Scan for the cell matching the given text and deliver its [X, Y] coordinate at center. 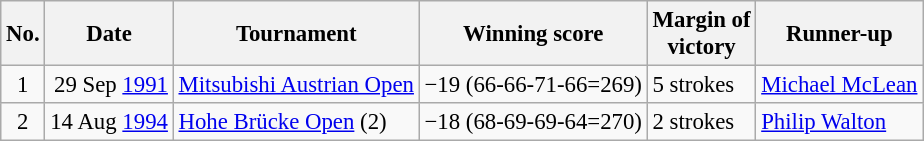
14 Aug 1994 [109, 122]
Michael McLean [840, 85]
2 [23, 122]
Tournament [296, 34]
Runner-up [840, 34]
29 Sep 1991 [109, 85]
Philip Walton [840, 122]
Margin ofvictory [702, 34]
−18 (68-69-69-64=270) [533, 122]
2 strokes [702, 122]
5 strokes [702, 85]
Winning score [533, 34]
Mitsubishi Austrian Open [296, 85]
No. [23, 34]
−19 (66-66-71-66=269) [533, 85]
Date [109, 34]
1 [23, 85]
Hohe Brücke Open (2) [296, 122]
